For the text-containing cell, return its midpoint in (x, y) coordinate format. 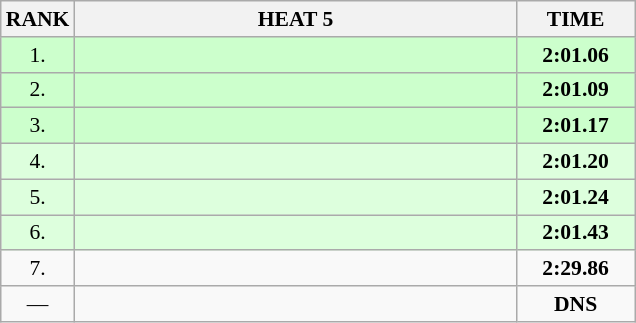
2:01.24 (576, 197)
2:01.20 (576, 162)
DNS (576, 304)
2:01.06 (576, 55)
4. (38, 162)
RANK (38, 19)
HEAT 5 (295, 19)
2:01.43 (576, 233)
2. (38, 90)
3. (38, 126)
2:01.09 (576, 90)
— (38, 304)
7. (38, 269)
2:29.86 (576, 269)
6. (38, 233)
2:01.17 (576, 126)
TIME (576, 19)
5. (38, 197)
1. (38, 55)
